Extract the [X, Y] coordinate from the center of the cell holding the provided text.  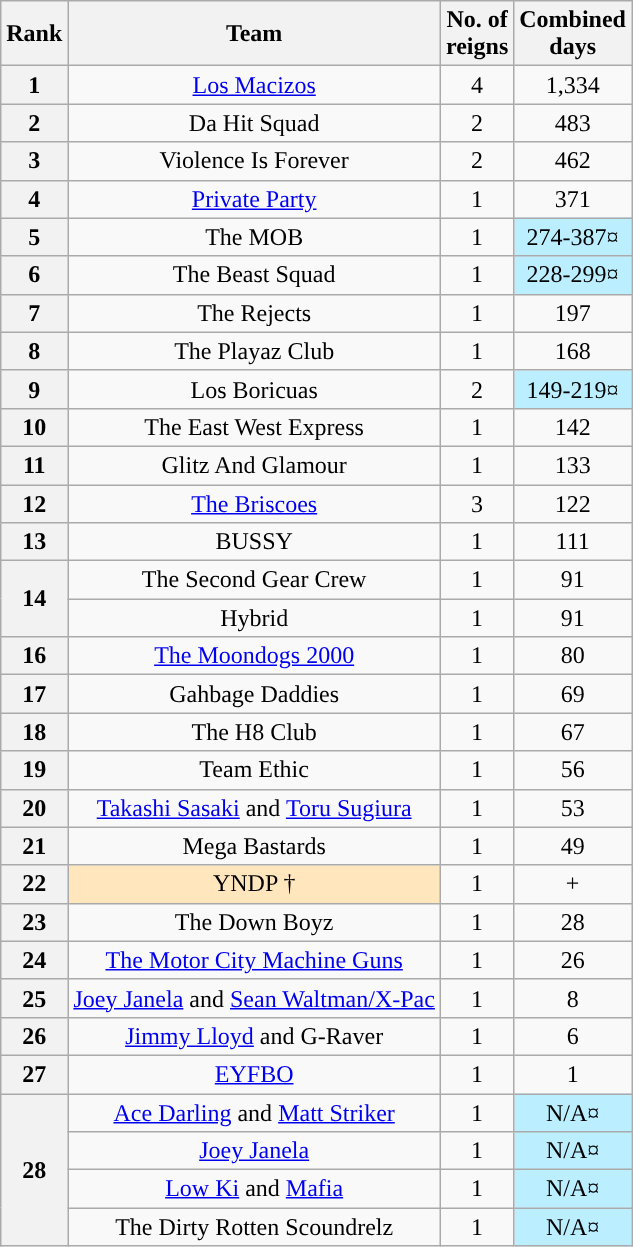
20 [34, 808]
Ace Darling and Matt Striker [254, 1113]
371 [573, 199]
7 [34, 313]
25 [34, 998]
The Briscoes [254, 503]
16 [34, 656]
Team Ethic [254, 770]
49 [573, 846]
168 [573, 351]
Violence Is Forever [254, 161]
19 [34, 770]
Glitz And Glamour [254, 465]
1,334 [573, 85]
Da Hit Squad [254, 123]
Mega Bastards [254, 846]
Private Party [254, 199]
The Motor City Machine Guns [254, 960]
111 [573, 542]
Low Ki and Mafia [254, 1189]
Gahbage Daddies [254, 694]
21 [34, 846]
17 [34, 694]
Joey Janela and Sean Waltman/X-Pac [254, 998]
The Down Boyz [254, 922]
+ [573, 884]
56 [573, 770]
BUSSY [254, 542]
27 [34, 1074]
122 [573, 503]
The Rejects [254, 313]
11 [34, 465]
EYFBO [254, 1074]
80 [573, 656]
The Playaz Club [254, 351]
The Beast Squad [254, 275]
5 [34, 237]
Combineddays [573, 34]
23 [34, 922]
22 [34, 884]
18 [34, 732]
Joey Janela [254, 1151]
Hybrid [254, 618]
Los Boricuas [254, 389]
The H8 Club [254, 732]
No. ofreigns [476, 34]
9 [34, 389]
14 [34, 599]
12 [34, 503]
197 [573, 313]
The Second Gear Crew [254, 580]
274-387¤ [573, 237]
149-219¤ [573, 389]
The MOB [254, 237]
The Moondogs 2000 [254, 656]
142 [573, 427]
YNDP † [254, 884]
67 [573, 732]
Takashi Sasaki and Toru Sugiura [254, 808]
The East West Express [254, 427]
53 [573, 808]
133 [573, 465]
483 [573, 123]
462 [573, 161]
10 [34, 427]
Jimmy Lloyd and G-Raver [254, 1036]
228-299¤ [573, 275]
69 [573, 694]
13 [34, 542]
Rank [34, 34]
Team [254, 34]
24 [34, 960]
The Dirty Rotten Scoundrelz [254, 1227]
Los Macizos [254, 85]
